Output the (x, y) coordinate of the center of the cell containing the given text.  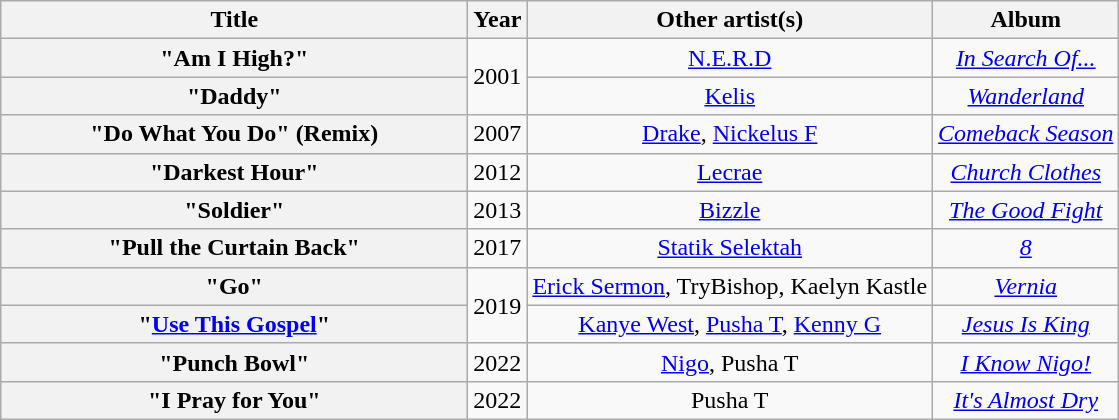
Pusha T (730, 400)
2013 (498, 210)
Nigo, Pusha T (730, 362)
2001 (498, 77)
In Search Of... (1026, 58)
2017 (498, 248)
Title (234, 20)
"I Pray for You" (234, 400)
Statik Selektah (730, 248)
"Daddy" (234, 96)
Vernia (1026, 286)
It's Almost Dry (1026, 400)
"Darkest Hour" (234, 172)
8 (1026, 248)
"Go" (234, 286)
Other artist(s) (730, 20)
Year (498, 20)
Erick Sermon, TryBishop, Kaelyn Kastle (730, 286)
Comeback Season (1026, 134)
Drake, Nickelus F (730, 134)
2007 (498, 134)
Jesus Is King (1026, 324)
"Am I High?" (234, 58)
Bizzle (730, 210)
Lecrae (730, 172)
2012 (498, 172)
2019 (498, 305)
I Know Nigo! (1026, 362)
The Good Fight (1026, 210)
Wanderland (1026, 96)
"Use This Gospel" (234, 324)
Kelis (730, 96)
"Soldier" (234, 210)
Church Clothes (1026, 172)
"Punch Bowl" (234, 362)
Kanye West, Pusha T, Kenny G (730, 324)
Album (1026, 20)
N.E.R.D (730, 58)
"Do What You Do" (Remix) (234, 134)
"Pull the Curtain Back" (234, 248)
